Return the (x, y) coordinate for the center point of the cell that contains the specified text.  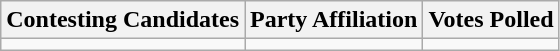
Contesting Candidates (123, 20)
Votes Polled (491, 20)
Party Affiliation (334, 20)
